Detect which cell encompasses the target text, then output its [X, Y] center coordinate. 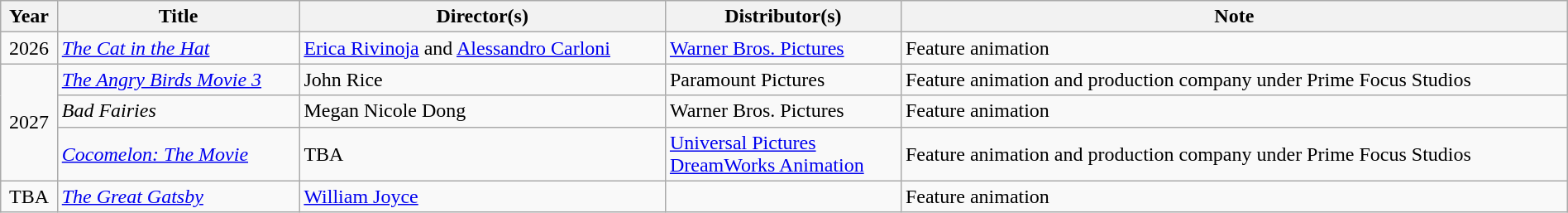
The Angry Birds Movie 3 [179, 80]
The Great Gatsby [179, 196]
Erica Rivinoja and Alessandro Carloni [483, 48]
William Joyce [483, 196]
Universal PicturesDreamWorks Animation [782, 154]
The Cat in the Hat [179, 48]
2027 [29, 123]
Year [29, 17]
Megan Nicole Dong [483, 111]
Distributor(s) [782, 17]
Title [179, 17]
Bad Fairies [179, 111]
Note [1234, 17]
2026 [29, 48]
Director(s) [483, 17]
Cocomelon: The Movie [179, 154]
Paramount Pictures [782, 80]
John Rice [483, 80]
